Locate the cell with the specified text and output its [X, Y] center coordinate. 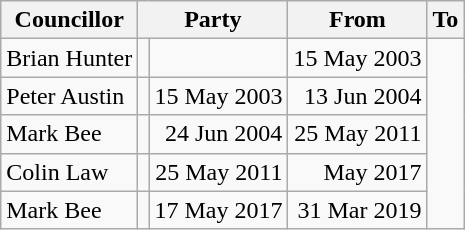
17 May 2017 [218, 210]
Party [213, 20]
Peter Austin [70, 96]
13 Jun 2004 [358, 96]
Councillor [70, 20]
To [446, 20]
Brian Hunter [70, 58]
24 Jun 2004 [218, 134]
From [358, 20]
31 Mar 2019 [358, 210]
May 2017 [358, 172]
Colin Law [70, 172]
